Determine the (X, Y) coordinate at the center of the cell enclosing the given text.  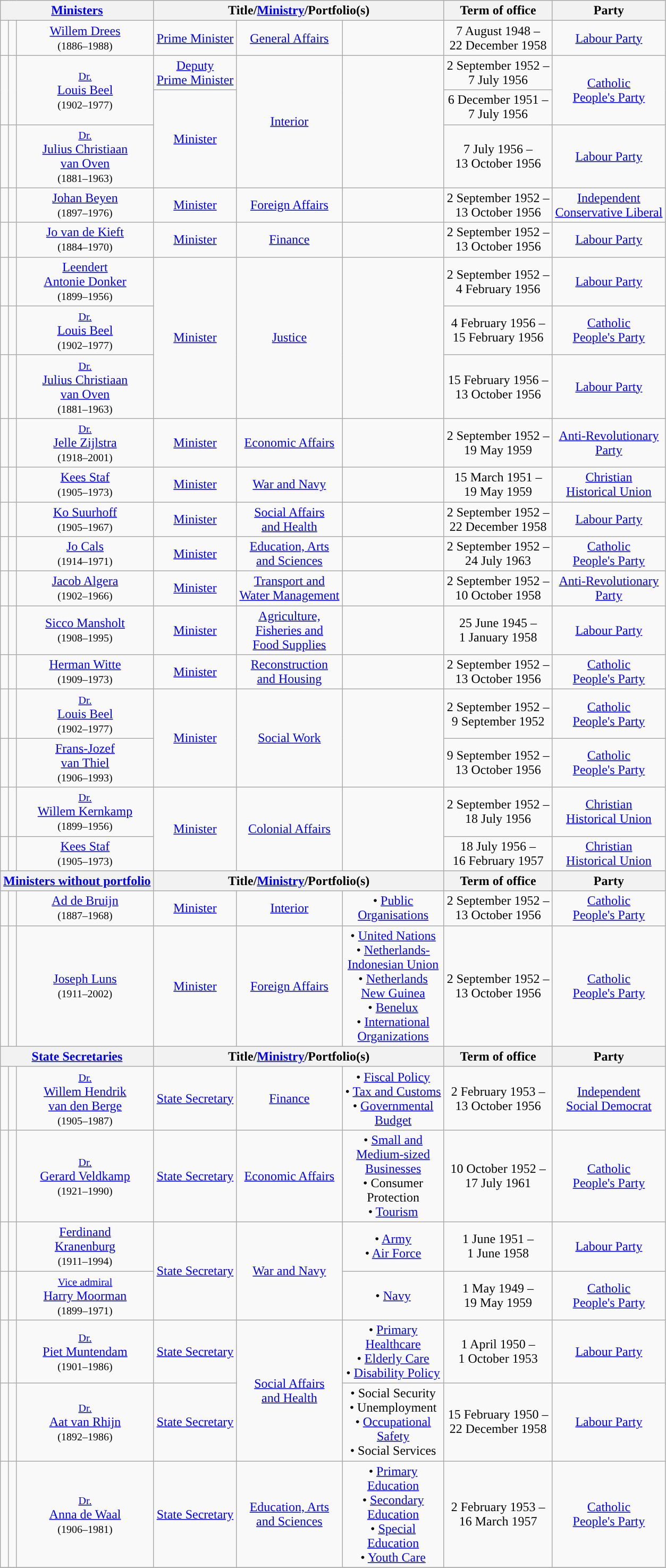
10 October 1952 – 17 July 1961 (498, 1175)
Frans-Jozef van Thiel (1906–1993) (85, 763)
Joseph Luns (1911–2002) (85, 986)
Dr. Gerard Veldkamp (1921–1990) (85, 1175)
Colonial Affairs (289, 829)
Reconstruction and Housing (289, 672)
2 September 1952 – 18 July 1956 (498, 812)
2 September 1952 – 19 May 1959 (498, 443)
1 May 1949 – 19 May 1959 (498, 1296)
2 September 1952 – 10 October 1958 (498, 588)
Independent Social Democrat (609, 1098)
2 September 1952 – 4 February 1956 (498, 281)
Jo Cals (1914–1971) (85, 554)
Jacob Algera (1902–1966) (85, 588)
Herman Witte (1909–1973) (85, 672)
Ferdinand Kranenburg (1911–1994) (85, 1246)
Ad de Bruijn (1887–1968) (85, 908)
• Social Security • Unemployment • Occupational Safety • Social Services (393, 1422)
Willem Drees (1886–1988) (85, 38)
2 September 1952 – 7 July 1956 (498, 72)
Ministers (77, 11)
• United Nations • Netherlands-Indonesian Union • Netherlands New Guinea • Benelux • International Organizations (393, 986)
• Primary Education • Secondary Education • Special Education • Youth Care (393, 1514)
• Fiscal Policy • Tax and Customs • Governmental Budget (393, 1098)
1 June 1951 – 1 June 1958 (498, 1246)
State Secretaries (77, 1056)
25 June 1945 – 1 January 1958 (498, 630)
Leendert Antonie Donker (1899–1956) (85, 281)
Transport and Water Management (289, 588)
1 April 1950 – 1 October 1953 (498, 1352)
Independent Conservative Liberal (609, 205)
Jo van de Kieft (1884–1970) (85, 239)
Ko Suurhoff (1905–1967) (85, 519)
Dr. Willem Hendrik van den Berge (1905–1987) (85, 1098)
Dr. Aat van Rhijn (1892–1986) (85, 1422)
Johan Beyen (1897–1976) (85, 205)
Dr. Anna de Waal (1906–1981) (85, 1514)
18 July 1956 – 16 February 1957 (498, 853)
9 September 1952 – 13 October 1956 (498, 763)
Sicco Mansholt (1908–1995) (85, 630)
• Navy (393, 1296)
Dr. Willem Kernkamp (1899–1956) (85, 812)
Ministers without portfolio (77, 881)
• Army • Air Force (393, 1246)
Justice (289, 337)
• Public Organisations (393, 908)
Prime Minister (195, 38)
15 February 1950 – 22 December 1958 (498, 1422)
15 February 1956 – 13 October 1956 (498, 386)
• Primary Healthcare • Elderly Care • Disability Policy (393, 1352)
2 September 1952 – 22 December 1958 (498, 519)
2 September 1952 – 9 September 1952 (498, 714)
2 September 1952 – 24 July 1963 (498, 554)
Deputy Prime Minister (195, 72)
Agriculture, Fisheries and Food Supplies (289, 630)
Social Work (289, 738)
4 February 1956 – 15 February 1956 (498, 330)
15 March 1951 – 19 May 1959 (498, 484)
2 February 1953 – 16 March 1957 (498, 1514)
6 December 1951 – 7 July 1956 (498, 107)
Vice admiral Harry Moorman (1899–1971) (85, 1296)
7 July 1956 – 13 October 1956 (498, 156)
2 February 1953 – 13 October 1956 (498, 1098)
Dr. Piet Muntendam (1901–1986) (85, 1352)
Dr. Jelle Zijlstra (1918–2001) (85, 443)
• Small and Medium-sized Businesses • Consumer Protection • Tourism (393, 1175)
7 August 1948 – 22 December 1958 (498, 38)
General Affairs (289, 38)
